Provide the [X, Y] coordinate of the cell's center where the given text is located.  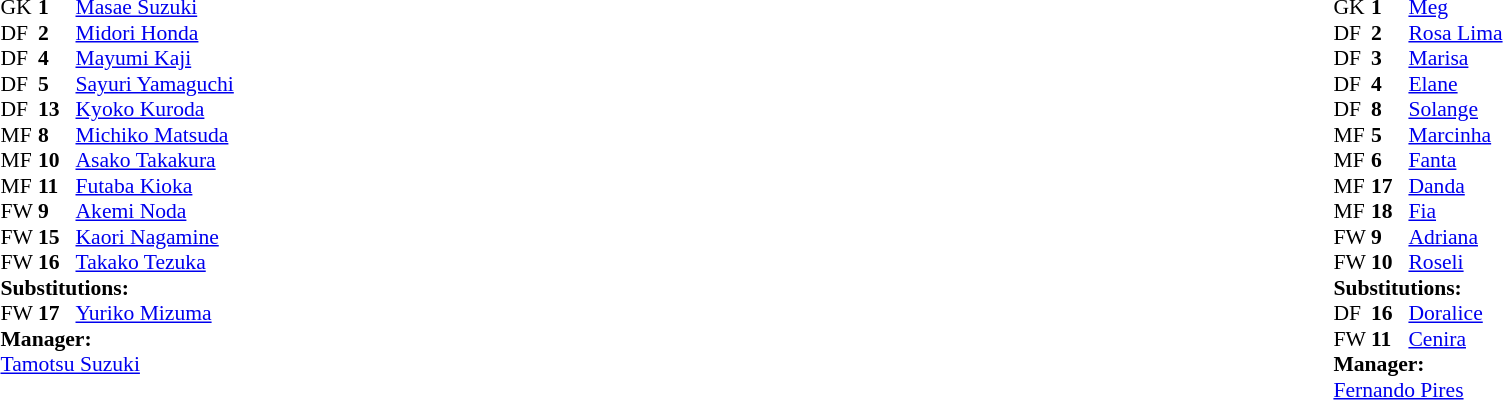
Marisa [1455, 59]
Danda [1455, 186]
18 [1390, 211]
Fanta [1455, 161]
6 [1390, 161]
Kaori Nagamine [155, 237]
Mayumi Kaji [155, 59]
Marcinha [1455, 135]
Asako Takakura [155, 161]
Elane [1455, 84]
3 [1390, 59]
Takako Tezuka [155, 263]
15 [57, 237]
Doralice [1455, 313]
Yuriko Mizuma [155, 313]
13 [57, 109]
Rosa Lima [1455, 33]
Sayuri Yamaguchi [155, 84]
Akemi Noda [155, 211]
Cenira [1455, 339]
Michiko Matsuda [155, 135]
Roseli [1455, 263]
Fia [1455, 211]
Futaba Kioka [155, 186]
Kyoko Kuroda [155, 109]
Adriana [1455, 237]
Midori Honda [155, 33]
Tamotsu Suzuki [116, 365]
Solange [1455, 109]
